Identify which cell holds the provided text, then report its [x, y] central coordinate. 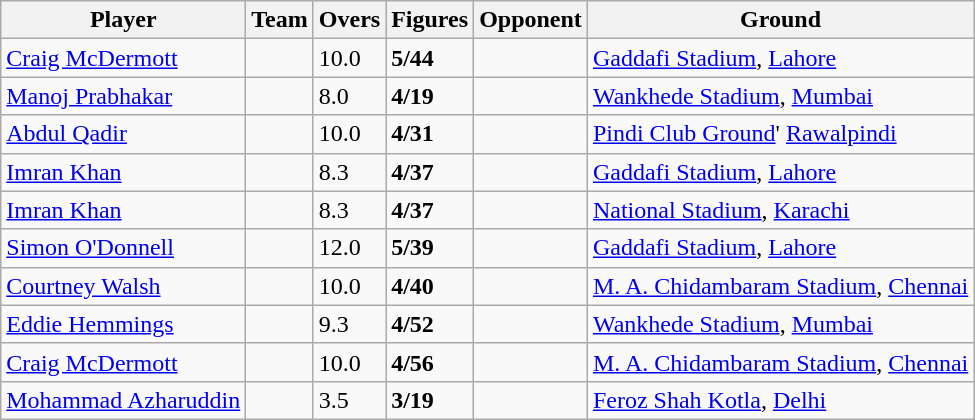
Courtney Walsh [124, 286]
Ground [780, 20]
Eddie Hemmings [124, 324]
9.3 [349, 324]
8.0 [349, 96]
4/56 [430, 362]
Simon O'Donnell [124, 248]
4/52 [430, 324]
Abdul Qadir [124, 134]
4/19 [430, 96]
5/39 [430, 248]
Player [124, 20]
5/44 [430, 58]
Opponent [531, 20]
Overs [349, 20]
12.0 [349, 248]
Figures [430, 20]
Mohammad Azharuddin [124, 400]
4/40 [430, 286]
4/31 [430, 134]
National Stadium, Karachi [780, 210]
3/19 [430, 400]
Team [280, 20]
Manoj Prabhakar [124, 96]
3.5 [349, 400]
Pindi Club Ground' Rawalpindi [780, 134]
Feroz Shah Kotla, Delhi [780, 400]
